Find where the given text appears and provide that cell's center as [X, Y] coordinate. 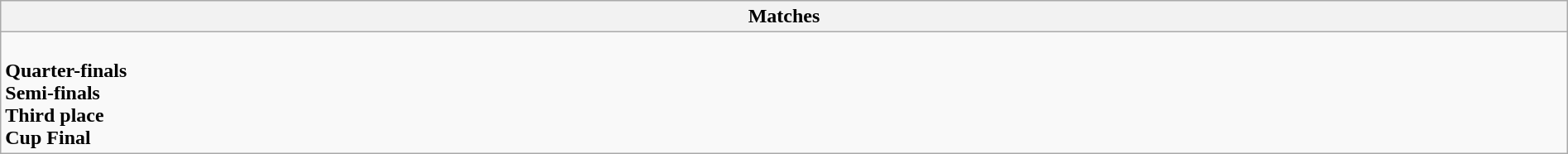
Matches [784, 17]
Quarter-finals Semi-finals Third place Cup Final [784, 93]
